Output the (x, y) coordinate of the center of the cell containing the given text.  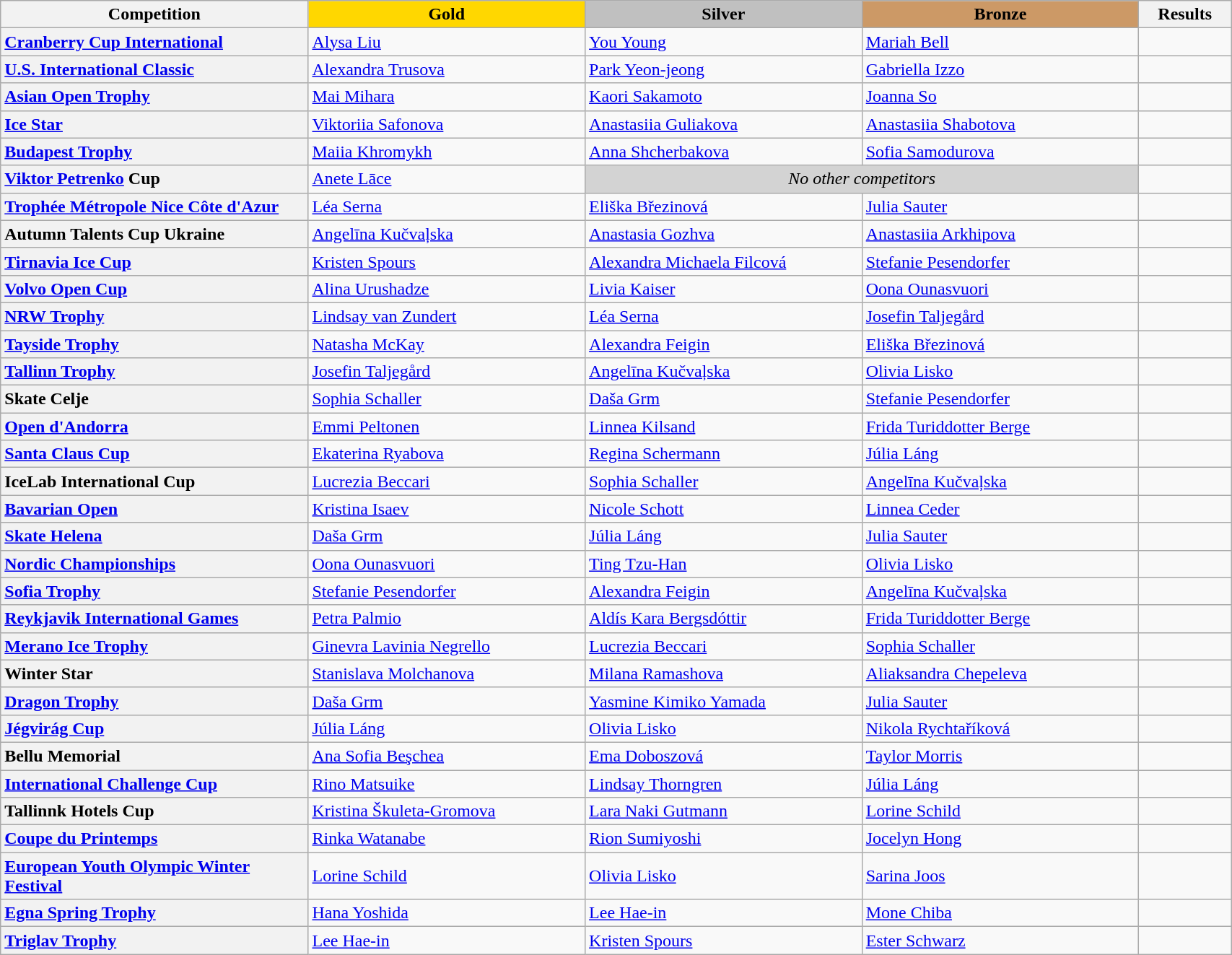
Asian Open Trophy (154, 97)
Anastasiia Guliakova (724, 124)
Lindsay van Zundert (447, 316)
International Challenge Cup (154, 783)
Rion Sumiyoshi (724, 839)
Aldís Kara Bergsdóttir (724, 619)
Taylor Morris (1000, 756)
Triglav Trophy (154, 941)
Lindsay Thorngren (724, 783)
Bavarian Open (154, 509)
Viktor Petrenko Cup (154, 179)
Alina Urushadze (447, 289)
Alexandra Trusova (447, 69)
Alexandra Michaela Filcová (724, 261)
Bellu Memorial (154, 756)
Anastasiia Shabotova (1000, 124)
Winter Star (154, 673)
Anna Shcherbakova (724, 152)
Tayside Trophy (154, 344)
Sofia Trophy (154, 591)
Kaori Sakamoto (724, 97)
Bronze (1000, 14)
Anastasiia Arkhipova (1000, 234)
Egna Spring Trophy (154, 913)
Aliaksandra Chepeleva (1000, 673)
Santa Claus Cup (154, 454)
Petra Palmio (447, 619)
Ana Sofia Beşchea (447, 756)
Park Yeon-jeong (724, 69)
Mone Chiba (1000, 913)
Dragon Trophy (154, 701)
Mariah Bell (1000, 42)
Regina Schermann (724, 454)
Tirnavia Ice Cup (154, 261)
No other competitors (862, 179)
Joanna So (1000, 97)
Linnea Ceder (1000, 509)
Results (1185, 14)
Gabriella Izzo (1000, 69)
Coupe du Printemps (154, 839)
Anastasia Gozhva (724, 234)
Ice Star (154, 124)
Hana Yoshida (447, 913)
Autumn Talents Cup Ukraine (154, 234)
Jégvirág Cup (154, 728)
Tallinnk Hotels Cup (154, 811)
Silver (724, 14)
Kristina Škuleta-Gromova (447, 811)
Tallinn Trophy (154, 372)
European Youth Olympic Winter Festival (154, 876)
NRW Trophy (154, 316)
Trophée Métropole Nice Côte d'Azur (154, 206)
Viktoriia Safonova (447, 124)
Rino Matsuike (447, 783)
Yasmine Kimiko Yamada (724, 701)
Nordic Championships (154, 564)
Rinka Watanabe (447, 839)
Lara Naki Gutmann (724, 811)
Competition (154, 14)
U.S. International Classic (154, 69)
Gold (447, 14)
Ekaterina Ryabova (447, 454)
Sofia Samodurova (1000, 152)
Open d'Andorra (154, 427)
Volvo Open Cup (154, 289)
Reykjavik International Games (154, 619)
Mai Mihara (447, 97)
Jocelyn Hong (1000, 839)
Livia Kaiser (724, 289)
Ting Tzu-Han (724, 564)
Sarina Joos (1000, 876)
Alysa Liu (447, 42)
Ginevra Lavinia Negrello (447, 646)
Maiia Khromykh (447, 152)
Cranberry Cup International (154, 42)
Linnea Kilsand (724, 427)
IceLab International Cup (154, 481)
Ema Doboszová (724, 756)
Budapest Trophy (154, 152)
Emmi Peltonen (447, 427)
Nicole Schott (724, 509)
Ester Schwarz (1000, 941)
Anete Lāce (447, 179)
Milana Ramashova (724, 673)
Natasha McKay (447, 344)
Kristina Isaev (447, 509)
Nikola Rychtaříková (1000, 728)
You Young (724, 42)
Skate Celje (154, 399)
Merano Ice Trophy (154, 646)
Skate Helena (154, 536)
Stanislava Molchanova (447, 673)
